From the cell containing the given text, extract its center point as [x, y] coordinate. 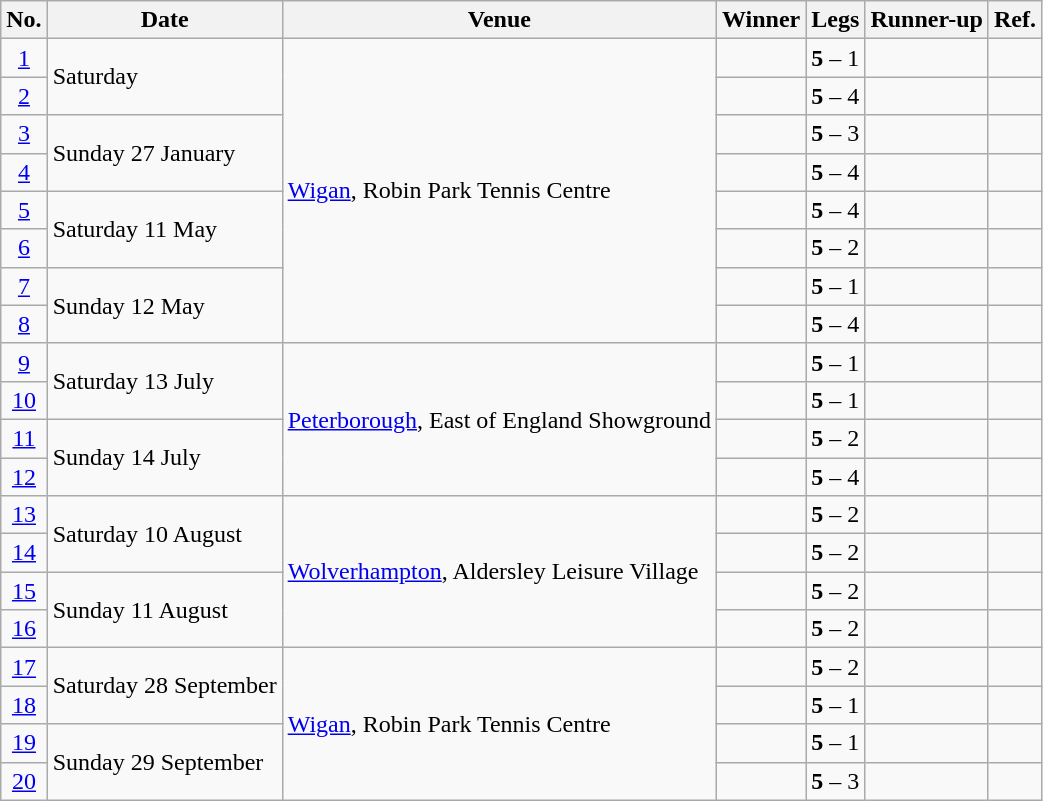
1 [24, 58]
Sunday 14 July [164, 457]
Saturday 10 August [164, 534]
Runner-up [927, 20]
Peterborough, East of England Showground [499, 419]
20 [24, 781]
9 [24, 362]
7 [24, 286]
Sunday 29 September [164, 762]
Wolverhampton, Aldersley Leisure Village [499, 572]
6 [24, 248]
10 [24, 400]
4 [24, 172]
Ref. [1014, 20]
Saturday [164, 77]
Winner [762, 20]
5 [24, 210]
Saturday 28 September [164, 686]
Sunday 12 May [164, 305]
3 [24, 134]
Saturday 13 July [164, 381]
17 [24, 667]
19 [24, 743]
Sunday 27 January [164, 153]
13 [24, 515]
Venue [499, 20]
Sunday 11 August [164, 610]
2 [24, 96]
11 [24, 438]
18 [24, 705]
16 [24, 629]
Legs [836, 20]
15 [24, 591]
14 [24, 553]
12 [24, 477]
Date [164, 20]
No. [24, 20]
Saturday 11 May [164, 229]
8 [24, 324]
